Locate the cell with the specified text and output its [x, y] center coordinate. 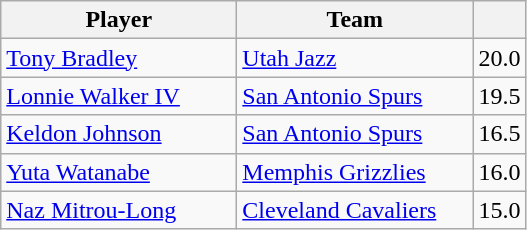
16.5 [500, 134]
Memphis Grizzlies [355, 172]
20.0 [500, 58]
15.0 [500, 210]
Yuta Watanabe [119, 172]
Keldon Johnson [119, 134]
Utah Jazz [355, 58]
16.0 [500, 172]
19.5 [500, 96]
Player [119, 20]
Lonnie Walker IV [119, 96]
Team [355, 20]
Tony Bradley [119, 58]
Naz Mitrou-Long [119, 210]
Cleveland Cavaliers [355, 210]
